Pinpoint the cell where the given text exists, returning its (x, y) midpoint coordinate. 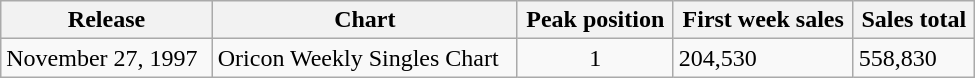
Oricon Weekly Singles Chart (364, 58)
Release (106, 20)
First week sales (763, 20)
1 (595, 58)
558,830 (914, 58)
204,530 (763, 58)
November 27, 1997 (106, 58)
Peak position (595, 20)
Chart (364, 20)
Sales total (914, 20)
